From the cell containing the given text, extract its center point as [x, y] coordinate. 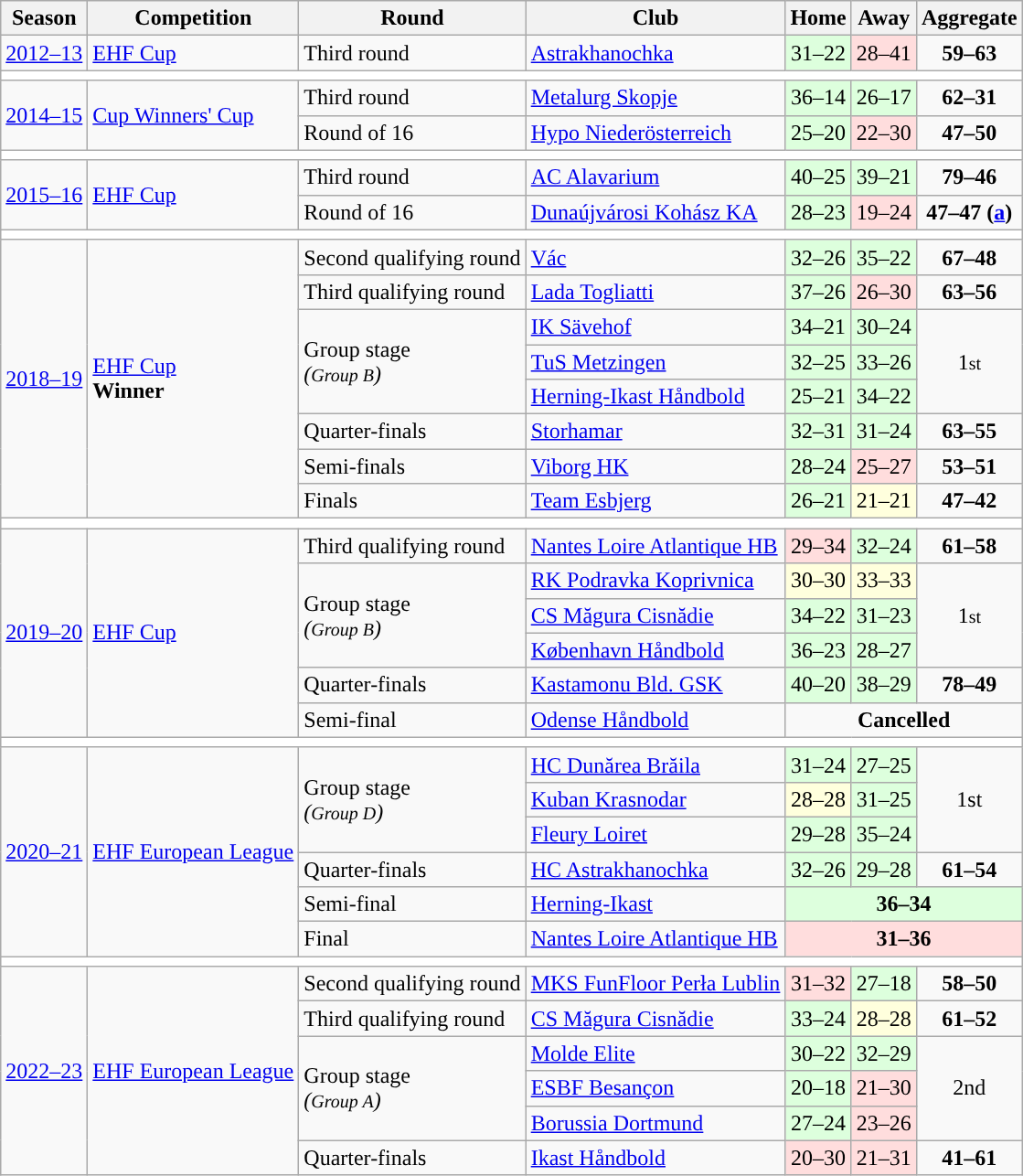
Away [883, 18]
Dunaújvárosi Kohász KA [655, 212]
79–46 [969, 177]
Ikast Håndbold [655, 1158]
HC Dunărea Brăila [655, 764]
25–20 [818, 133]
27–25 [883, 764]
53–51 [969, 466]
2022–23 [44, 1071]
31–25 [883, 799]
37–26 [818, 292]
Group stage(Group A) [412, 1088]
Club [655, 18]
Finals [412, 501]
Fleury Loiret [655, 834]
2015–16 [44, 195]
IK Sävehof [655, 326]
Kastamonu Bld. GSK [655, 685]
28–23 [818, 212]
47–42 [969, 501]
47–47 (a) [969, 212]
Viborg HK [655, 466]
32–24 [883, 546]
41–61 [969, 1158]
67–48 [969, 257]
28–24 [818, 466]
20–30 [818, 1158]
Semi-finals [412, 466]
Final [412, 939]
29–34 [818, 546]
32–31 [818, 432]
19–24 [883, 212]
35–22 [883, 257]
AC Alavarium [655, 177]
30–22 [818, 1053]
28–41 [883, 53]
23–26 [883, 1123]
TuS Metzingen [655, 361]
36–23 [818, 650]
32–25 [818, 361]
2018–19 [44, 379]
28–27 [883, 650]
61–52 [969, 1019]
26–21 [818, 501]
33–33 [883, 581]
RK Podravka Koprivnica [655, 581]
Competition [194, 18]
Team Esbjerg [655, 501]
39–21 [883, 177]
Storhamar [655, 432]
31–32 [818, 984]
2020–21 [44, 851]
MKS FunFloor Perła Lublin [655, 984]
Astrakhanochka [655, 53]
26–17 [883, 98]
32–29 [883, 1053]
38–29 [883, 685]
78–49 [969, 685]
2019–20 [44, 633]
36–34 [903, 904]
25–27 [883, 466]
EHF Cup Winner [194, 379]
2nd [969, 1088]
27–18 [883, 984]
Aggregate [969, 18]
Odense Håndbold [655, 720]
25–21 [818, 397]
Home [818, 18]
34–21 [818, 326]
31–23 [883, 615]
Lada Togliatti [655, 292]
Cancelled [903, 720]
31–36 [903, 939]
59–63 [969, 53]
21–31 [883, 1158]
2012–13 [44, 53]
61–58 [969, 546]
Vác [655, 257]
58–50 [969, 984]
36–14 [818, 98]
Metalurg Skopje [655, 98]
62–31 [969, 98]
21–21 [883, 501]
33–26 [883, 361]
Herning-Ikast Håndbold [655, 397]
30–24 [883, 326]
Cup Winners' Cup [194, 115]
40–25 [818, 177]
47–50 [969, 133]
63–56 [969, 292]
27–24 [818, 1123]
20–18 [818, 1088]
21–30 [883, 1088]
30–30 [818, 581]
61–54 [969, 870]
Molde Elite [655, 1053]
København Håndbold [655, 650]
Kuban Krasnodar [655, 799]
Herning-Ikast [655, 904]
ESBF Besançon [655, 1088]
31–22 [818, 53]
33–24 [818, 1019]
26–30 [883, 292]
Borussia Dortmund [655, 1123]
22–30 [883, 133]
Hypo Niederösterreich [655, 133]
40–20 [818, 685]
35–24 [883, 834]
Round [412, 18]
HC Astrakhanochka [655, 870]
2014–15 [44, 115]
Group stage(Group D) [412, 799]
Season [44, 18]
63–55 [969, 432]
